Return the (x, y) coordinate for the center point of the cell that contains the specified text.  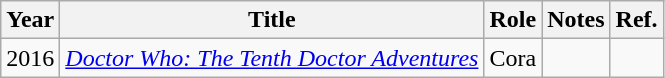
Ref. (636, 20)
Year (30, 20)
Doctor Who: The Tenth Doctor Adventures (272, 58)
2016 (30, 58)
Notes (576, 20)
Role (513, 20)
Cora (513, 58)
Title (272, 20)
